Output the [X, Y] coordinate of the center of the cell containing the given text.  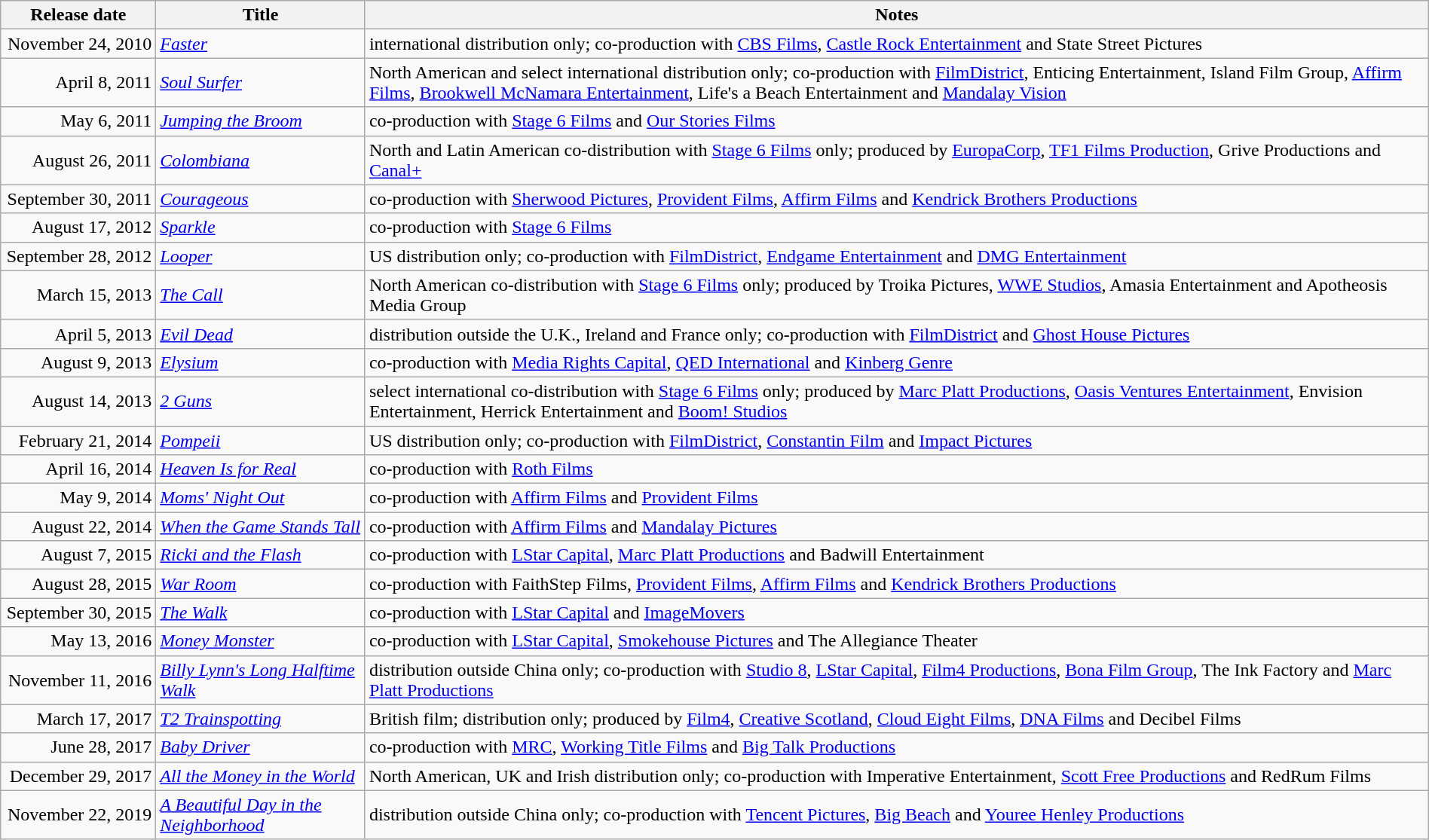
co-production with Sherwood Pictures, Provident Films, Affirm Films and Kendrick Brothers Productions [897, 199]
Evil Dead [261, 334]
November 11, 2016 [78, 680]
April 16, 2014 [78, 469]
Faster [261, 44]
North American, UK and Irish distribution only; co-production with Imperative Entertainment, Scott Free Productions and RedRum Films [897, 776]
April 8, 2011 [78, 83]
distribution outside China only; co-production with Tencent Pictures, Big Beach and Youree Henley Productions [897, 815]
August 9, 2013 [78, 362]
May 13, 2016 [78, 641]
War Room [261, 584]
co-production with LStar Capital and ImageMovers [897, 612]
Baby Driver [261, 747]
co-production with FaithStep Films, Provident Films, Affirm Films and Kendrick Brothers Productions [897, 584]
March 17, 2017 [78, 719]
Courageous [261, 199]
August 28, 2015 [78, 584]
US distribution only; co-production with FilmDistrict, Endgame Entertainment and DMG Entertainment [897, 256]
September 28, 2012 [78, 256]
North American co-distribution with Stage 6 Films only; produced by Troika Pictures, WWE Studios, Amasia Entertainment and Apotheosis Media Group [897, 295]
co-production with Roth Films [897, 469]
Notes [897, 15]
November 22, 2019 [78, 815]
Sparkle [261, 228]
September 30, 2015 [78, 612]
co-production with MRC, Working Title Films and Big Talk Productions [897, 747]
December 29, 2017 [78, 776]
co-production with Affirm Films and Provident Films [897, 498]
international distribution only; co-production with CBS Films, Castle Rock Entertainment and State Street Pictures [897, 44]
co-production with Media Rights Capital, QED International and Kinberg Genre [897, 362]
distribution outside the U.K., Ireland and France only; co-production with FilmDistrict and Ghost House Pictures [897, 334]
The Call [261, 295]
co-production with LStar Capital, Smokehouse Pictures and The Allegiance Theater [897, 641]
British film; distribution only; produced by Film4, Creative Scotland, Cloud Eight Films, DNA Films and Decibel Films [897, 719]
November 24, 2010 [78, 44]
May 6, 2011 [78, 121]
Money Monster [261, 641]
September 30, 2011 [78, 199]
co-production with Affirm Films and Mandalay Pictures [897, 527]
June 28, 2017 [78, 747]
All the Money in the World [261, 776]
When the Game Stands Tall [261, 527]
Release date [78, 15]
Pompeii [261, 441]
August 7, 2015 [78, 555]
August 14, 2013 [78, 401]
August 26, 2011 [78, 160]
Title [261, 15]
US distribution only; co-production with FilmDistrict, Constantin Film and Impact Pictures [897, 441]
Moms' Night Out [261, 498]
co-production with Stage 6 Films [897, 228]
August 17, 2012 [78, 228]
Soul Surfer [261, 83]
Heaven Is for Real [261, 469]
Ricki and the Flash [261, 555]
North and Latin American co-distribution with Stage 6 Films only; produced by EuropaCorp, TF1 Films Production, Grive Productions and Canal+ [897, 160]
2 Guns [261, 401]
A Beautiful Day in the Neighborhood [261, 815]
August 22, 2014 [78, 527]
Elysium [261, 362]
co-production with LStar Capital, Marc Platt Productions and Badwill Entertainment [897, 555]
Billy Lynn's Long Halftime Walk [261, 680]
T2 Trainspotting [261, 719]
The Walk [261, 612]
April 5, 2013 [78, 334]
February 21, 2014 [78, 441]
Jumping the Broom [261, 121]
co-production with Stage 6 Films and Our Stories Films [897, 121]
March 15, 2013 [78, 295]
May 9, 2014 [78, 498]
Looper [261, 256]
Colombiana [261, 160]
